Search for the cell housing the specified text and yield its (X, Y) center coordinate. 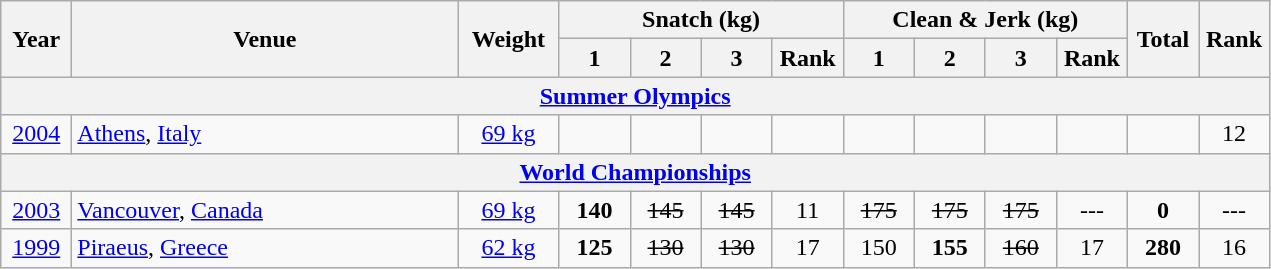
2004 (36, 134)
1999 (36, 248)
2003 (36, 210)
155 (950, 248)
140 (594, 210)
Total (1162, 39)
62 kg (508, 248)
0 (1162, 210)
Snatch (kg) (701, 20)
Athens, Italy (265, 134)
16 (1234, 248)
Summer Olympics (636, 96)
150 (878, 248)
Piraeus, Greece (265, 248)
125 (594, 248)
Vancouver, Canada (265, 210)
160 (1020, 248)
Venue (265, 39)
Weight (508, 39)
Clean & Jerk (kg) (985, 20)
280 (1162, 248)
Year (36, 39)
World Championships (636, 172)
12 (1234, 134)
11 (808, 210)
